Find where the given text appears and provide that cell's center as [x, y] coordinate. 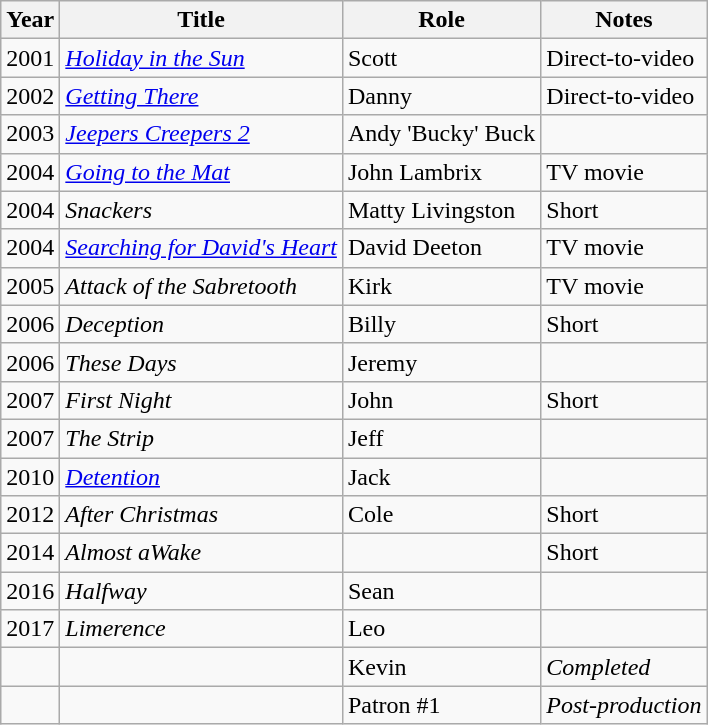
2012 [30, 515]
2010 [30, 477]
First Night [202, 400]
Searching for David's Heart [202, 248]
Deception [202, 324]
Jack [441, 477]
Almost aWake [202, 553]
Limerence [202, 629]
Year [30, 20]
Attack of the Sabretooth [202, 286]
Jeff [441, 438]
After Christmas [202, 515]
Jeremy [441, 362]
2014 [30, 553]
Halfway [202, 591]
Detention [202, 477]
Title [202, 20]
2003 [30, 134]
Kirk [441, 286]
Getting There [202, 96]
Leo [441, 629]
Post-production [624, 705]
Cole [441, 515]
These Days [202, 362]
Danny [441, 96]
Completed [624, 667]
David Deeton [441, 248]
The Strip [202, 438]
2005 [30, 286]
Matty Livingston [441, 210]
Jeepers Creepers 2 [202, 134]
Patron #1 [441, 705]
Sean [441, 591]
Andy 'Bucky' Buck [441, 134]
Role [441, 20]
2002 [30, 96]
John Lambrix [441, 172]
Holiday in the Sun [202, 58]
Kevin [441, 667]
Billy [441, 324]
John [441, 400]
Notes [624, 20]
Scott [441, 58]
2016 [30, 591]
Snackers [202, 210]
2001 [30, 58]
Going to the Mat [202, 172]
2017 [30, 629]
